Return the (x, y) coordinate for the center point of the cell that contains the specified text.  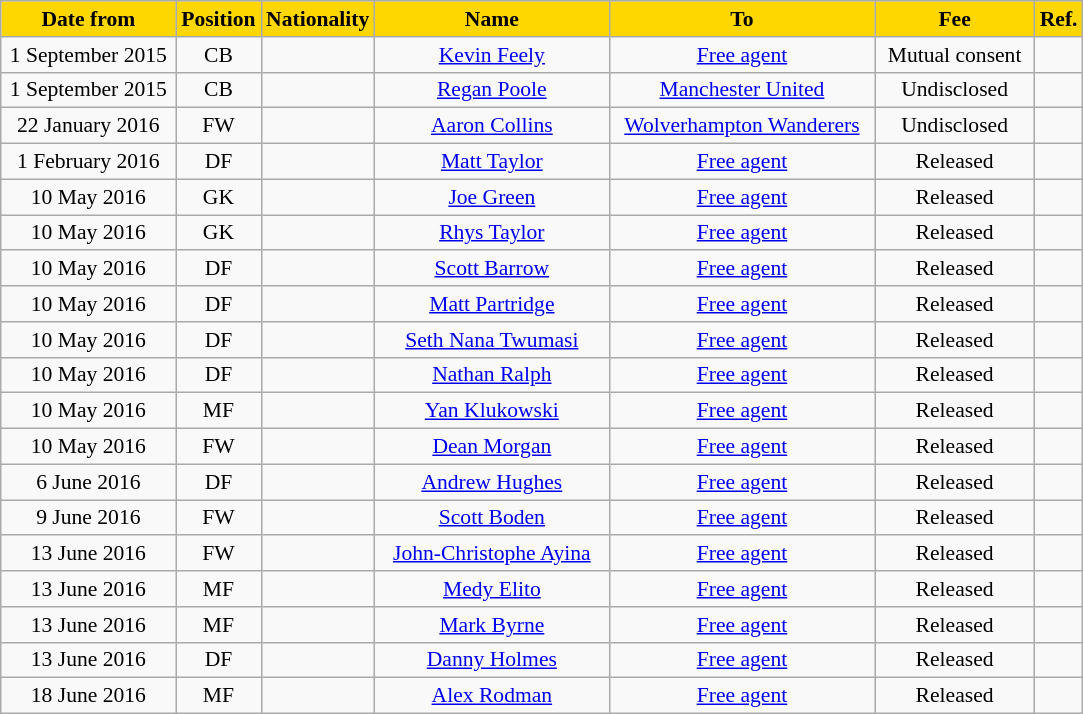
Medy Elito (492, 589)
Matt Taylor (492, 162)
Nationality (318, 19)
Scott Barrow (492, 269)
Name (492, 19)
Yan Klukowski (492, 411)
Mutual consent (955, 55)
To (742, 19)
Mark Byrne (492, 625)
Rhys Taylor (492, 233)
Regan Poole (492, 90)
Nathan Ralph (492, 375)
Date from (88, 19)
1 February 2016 (88, 162)
Manchester United (742, 90)
Kevin Feely (492, 55)
Aaron Collins (492, 126)
Matt Partridge (492, 304)
Fee (955, 19)
John-Christophe Ayina (492, 554)
22 January 2016 (88, 126)
Seth Nana Twumasi (492, 340)
Scott Boden (492, 518)
Joe Green (492, 197)
9 June 2016 (88, 518)
Dean Morgan (492, 447)
Danny Holmes (492, 660)
6 June 2016 (88, 482)
Alex Rodman (492, 696)
Position (218, 19)
18 June 2016 (88, 696)
Ref. (1059, 19)
Andrew Hughes (492, 482)
Wolverhampton Wanderers (742, 126)
